For the text-containing cell, return its midpoint in (x, y) coordinate format. 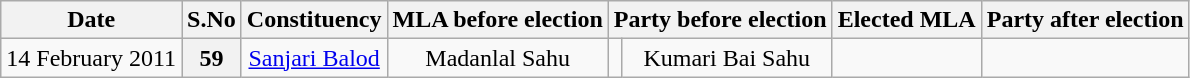
Sanjari Balod (314, 58)
Party before election (720, 20)
Kumari Bai Sahu (726, 58)
14 February 2011 (92, 58)
Date (92, 20)
59 (212, 58)
Party after election (1085, 20)
Elected MLA (906, 20)
S.No (212, 20)
MLA before election (498, 20)
Constituency (314, 20)
Madanlal Sahu (498, 58)
